Identify which cell holds the provided text, then report its [x, y] central coordinate. 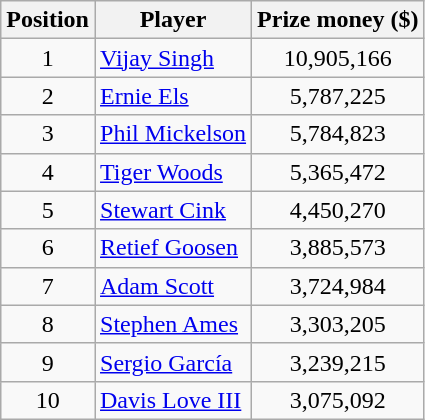
3,075,092 [338, 400]
Adam Scott [172, 286]
5,787,225 [338, 96]
3,239,215 [338, 362]
5,365,472 [338, 172]
4,450,270 [338, 210]
Vijay Singh [172, 58]
7 [48, 286]
Player [172, 20]
Stephen Ames [172, 324]
3,885,573 [338, 248]
10,905,166 [338, 58]
3,724,984 [338, 286]
8 [48, 324]
5,784,823 [338, 134]
Prize money ($) [338, 20]
Retief Goosen [172, 248]
5 [48, 210]
Tiger Woods [172, 172]
Ernie Els [172, 96]
Position [48, 20]
Stewart Cink [172, 210]
6 [48, 248]
2 [48, 96]
Sergio García [172, 362]
3,303,205 [338, 324]
9 [48, 362]
Davis Love III [172, 400]
4 [48, 172]
1 [48, 58]
3 [48, 134]
Phil Mickelson [172, 134]
10 [48, 400]
